For the text-containing cell, return its midpoint in [X, Y] coordinate format. 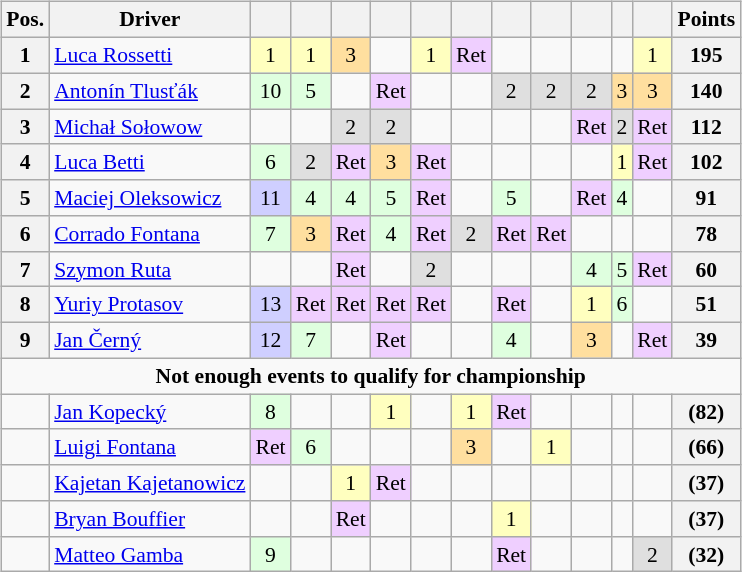
Szymon Ruta [150, 269]
Michał Sołowow [150, 127]
13 [270, 305]
39 [706, 340]
112 [706, 127]
Jan Kopecký [150, 412]
Luca Betti [150, 162]
Matteo Gamba [150, 554]
Points [706, 20]
Antonín Tlusťák [150, 91]
51 [706, 305]
195 [706, 55]
Kajetan Kajetanowicz [150, 483]
Maciej Oleksowicz [150, 198]
60 [706, 269]
Not enough events to qualify for championship [370, 376]
Bryan Bouffier [150, 519]
11 [270, 198]
91 [706, 198]
Corrado Fontana [150, 234]
(66) [706, 447]
10 [270, 91]
12 [270, 340]
(32) [706, 554]
Driver [150, 20]
Pos. [25, 20]
Yuriy Protasov [150, 305]
Jan Černý [150, 340]
Luigi Fontana [150, 447]
(82) [706, 412]
Luca Rossetti [150, 55]
140 [706, 91]
102 [706, 162]
78 [706, 234]
